Output the (x, y) coordinate of the center of the cell containing the given text.  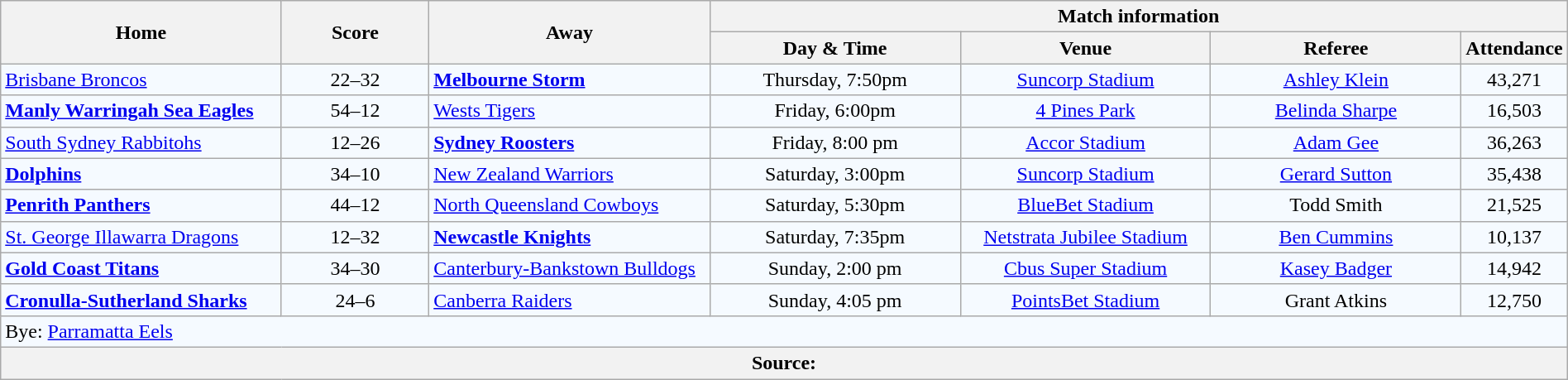
Saturday, 7:35pm (835, 237)
Kasey Badger (1336, 268)
22–32 (356, 79)
Adam Gee (1336, 142)
Cronulla-Sutherland Sharks (141, 300)
Day & Time (835, 48)
North Queensland Cowboys (569, 205)
Sunday, 4:05 pm (835, 300)
Wests Tigers (569, 111)
Grant Atkins (1336, 300)
Gold Coast Titans (141, 268)
12,750 (1514, 300)
Accor Stadium (1085, 142)
South Sydney Rabbitohs (141, 142)
Score (356, 32)
Match information (1138, 17)
Canberra Raiders (569, 300)
Away (569, 32)
Saturday, 5:30pm (835, 205)
Ashley Klein (1336, 79)
PointsBet Stadium (1085, 300)
35,438 (1514, 174)
4 Pines Park (1085, 111)
Cbus Super Stadium (1085, 268)
Todd Smith (1336, 205)
12–32 (356, 237)
Friday, 6:00pm (835, 111)
Friday, 8:00 pm (835, 142)
Dolphins (141, 174)
Bye: Parramatta Eels (784, 331)
Brisbane Broncos (141, 79)
Penrith Panthers (141, 205)
New Zealand Warriors (569, 174)
Gerard Sutton (1336, 174)
Netstrata Jubilee Stadium (1085, 237)
Melbourne Storm (569, 79)
Sydney Roosters (569, 142)
43,271 (1514, 79)
Attendance (1514, 48)
12–26 (356, 142)
Sunday, 2:00 pm (835, 268)
Manly Warringah Sea Eagles (141, 111)
34–10 (356, 174)
16,503 (1514, 111)
14,942 (1514, 268)
St. George Illawarra Dragons (141, 237)
44–12 (356, 205)
36,263 (1514, 142)
21,525 (1514, 205)
Canterbury-Bankstown Bulldogs (569, 268)
Newcastle Knights (569, 237)
54–12 (356, 111)
Ben Cummins (1336, 237)
10,137 (1514, 237)
Referee (1336, 48)
Thursday, 7:50pm (835, 79)
Source: (784, 363)
Venue (1085, 48)
24–6 (356, 300)
Belinda Sharpe (1336, 111)
34–30 (356, 268)
Saturday, 3:00pm (835, 174)
BlueBet Stadium (1085, 205)
Home (141, 32)
